Pinpoint the cell where the given text exists, returning its (x, y) midpoint coordinate. 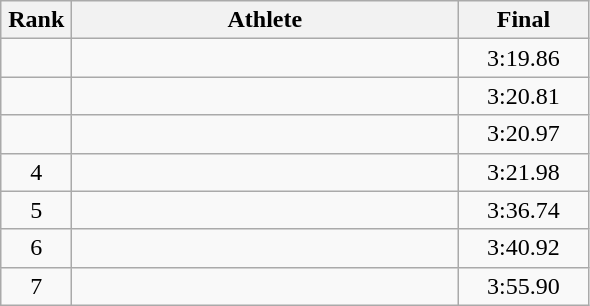
3:21.98 (524, 172)
Final (524, 20)
6 (36, 248)
3:36.74 (524, 210)
Rank (36, 20)
4 (36, 172)
3:20.97 (524, 134)
3:20.81 (524, 96)
3:55.90 (524, 286)
5 (36, 210)
Athlete (265, 20)
3:40.92 (524, 248)
3:19.86 (524, 58)
7 (36, 286)
